Return the [X, Y] coordinate for the center point of the cell that contains the specified text.  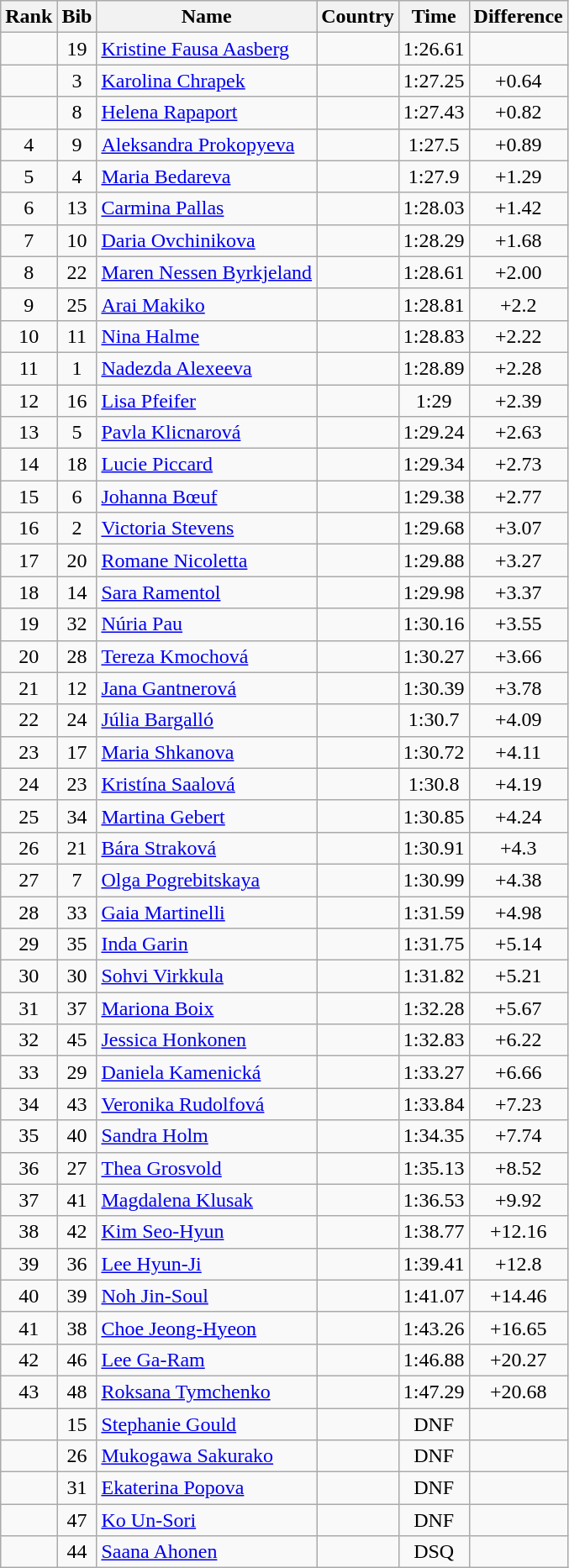
Sandra Holm [207, 1136]
Magdalena Klusak [207, 1200]
1:29.88 [434, 560]
Jana Gantnerová [207, 688]
Bára Straková [207, 848]
Lee Ga-Ram [207, 1360]
Helena Rapaport [207, 113]
1:31.59 [434, 912]
+16.65 [518, 1328]
+2.63 [518, 433]
1:27.5 [434, 145]
Ekaterina Popova [207, 1488]
1:29.98 [434, 592]
Sara Ramentol [207, 592]
+4.98 [518, 912]
1:30.27 [434, 656]
+6.22 [518, 1040]
Bib [77, 17]
1:27.25 [434, 81]
1:46.88 [434, 1360]
Kristína Saalová [207, 784]
1:28.83 [434, 336]
+0.82 [518, 113]
+2.28 [518, 368]
1:32.83 [434, 1040]
+1.29 [518, 176]
1:41.07 [434, 1296]
48 [77, 1392]
1:30.8 [434, 784]
+3.37 [518, 592]
Mukogawa Sakurako [207, 1456]
1:30.7 [434, 720]
Júlia Bargalló [207, 720]
1:27.43 [434, 113]
Nadezda Alexeeva [207, 368]
1:33.84 [434, 1104]
Johanna Bœuf [207, 497]
Karolina Chrapek [207, 81]
+8.52 [518, 1168]
Jessica Honkonen [207, 1040]
+6.66 [518, 1072]
+0.89 [518, 145]
1:39.41 [434, 1264]
Difference [518, 17]
Saana Ahonen [207, 1552]
Roksana Tymchenko [207, 1392]
+7.74 [518, 1136]
Ko Un-Sori [207, 1520]
1:28.89 [434, 368]
Olga Pogrebitskaya [207, 880]
Pavla Klicnarová [207, 433]
+2.73 [518, 465]
+20.27 [518, 1360]
1:34.35 [434, 1136]
1:27.9 [434, 176]
+5.67 [518, 1008]
Maren Nessen Byrkjeland [207, 272]
Sohvi Virkkula [207, 976]
Kim Seo-Hyun [207, 1232]
1:38.77 [434, 1232]
+12.16 [518, 1232]
+4.3 [518, 848]
1:29 [434, 401]
1:29.34 [434, 465]
1:33.27 [434, 1072]
Núria Pau [207, 624]
1:31.82 [434, 976]
Veronika Rudolfová [207, 1104]
+2.22 [518, 336]
+4.09 [518, 720]
+1.68 [518, 240]
Lisa Pfeifer [207, 401]
Noh Jin-Soul [207, 1296]
1:29.38 [434, 497]
1:26.61 [434, 49]
1:29.24 [434, 433]
1:28.03 [434, 208]
+20.68 [518, 1392]
1:29.68 [434, 529]
Name [207, 17]
+14.46 [518, 1296]
+3.07 [518, 529]
1:35.13 [434, 1168]
1:31.75 [434, 944]
+4.19 [518, 784]
+7.23 [518, 1104]
Carmina Pallas [207, 208]
1 [77, 368]
1:47.29 [434, 1392]
1:30.39 [434, 688]
1:28.61 [434, 272]
Martina Gebert [207, 816]
+9.92 [518, 1200]
1:30.99 [434, 880]
Daria Ovchinikova [207, 240]
1:36.53 [434, 1200]
Tereza Kmochová [207, 656]
+1.42 [518, 208]
Thea Grosvold [207, 1168]
+3.55 [518, 624]
1:30.72 [434, 752]
1:30.16 [434, 624]
+4.11 [518, 752]
+2.2 [518, 304]
Maria Bedareva [207, 176]
Rank [29, 17]
Nina Halme [207, 336]
+5.14 [518, 944]
+3.78 [518, 688]
1:28.81 [434, 304]
+0.64 [518, 81]
1:28.29 [434, 240]
2 [77, 529]
+2.39 [518, 401]
45 [77, 1040]
Victoria Stevens [207, 529]
46 [77, 1360]
Mariona Boix [207, 1008]
Romane Nicoletta [207, 560]
+4.24 [518, 816]
47 [77, 1520]
+3.66 [518, 656]
Gaia Martinelli [207, 912]
Inda Garin [207, 944]
+2.77 [518, 497]
+3.27 [518, 560]
Aleksandra Prokopyeva [207, 145]
1:30.85 [434, 816]
Lucie Piccard [207, 465]
1:43.26 [434, 1328]
Country [358, 17]
44 [77, 1552]
DSQ [434, 1552]
+12.8 [518, 1264]
3 [77, 81]
+4.38 [518, 880]
Daniela Kamenická [207, 1072]
Arai Makiko [207, 304]
+5.21 [518, 976]
1:32.28 [434, 1008]
Maria Shkanova [207, 752]
+2.00 [518, 272]
Kristine Fausa Aasberg [207, 49]
Time [434, 17]
1:30.91 [434, 848]
Choe Jeong-Hyeon [207, 1328]
Lee Hyun-Ji [207, 1264]
Stephanie Gould [207, 1424]
